Pinpoint the cell where the given text exists, returning its [x, y] midpoint coordinate. 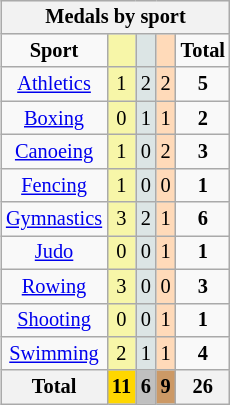
Medals by sport [116, 17]
11 [122, 387]
Sport [54, 51]
Boxing [54, 118]
5 [203, 84]
Shooting [54, 320]
Swimming [54, 354]
Gymnastics [54, 219]
9 [166, 387]
Judo [54, 253]
26 [203, 387]
4 [203, 354]
Athletics [54, 84]
Canoeing [54, 152]
Rowing [54, 286]
Fencing [54, 185]
